Return [X, Y] of the center of cell containing provided text 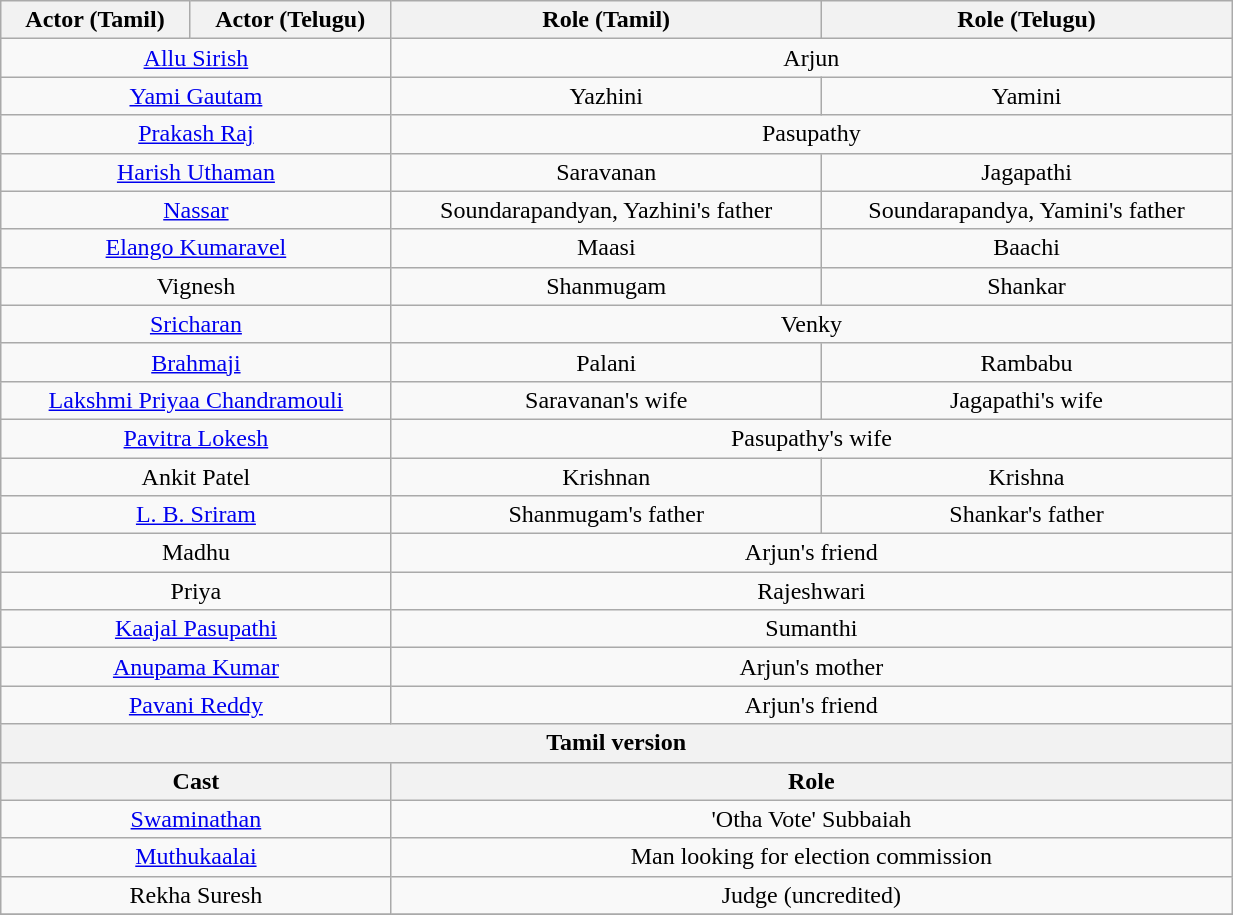
Shankar's father [1026, 515]
Palani [606, 362]
Sumanthi [812, 629]
Kaajal Pasupathi [196, 629]
Role (Telugu) [1026, 20]
Rekha Suresh [196, 895]
Brahmaji [196, 362]
Yamini [1026, 96]
Soundarapandya, Yamini's father [1026, 210]
L. B. Sriram [196, 515]
Priya [196, 591]
Baachi [1026, 248]
Arjun's mother [812, 667]
Role [812, 781]
Harish Uthaman [196, 172]
Anupama Kumar [196, 667]
Jagapathi [1026, 172]
Krishna [1026, 477]
Actor (Telugu) [290, 20]
Prakash Raj [196, 134]
Saravanan [606, 172]
Venky [812, 324]
Elango Kumaravel [196, 248]
Madhu [196, 553]
Muthukaalai [196, 857]
'Otha Vote' Subbaiah [812, 819]
Judge (uncredited) [812, 895]
Yazhini [606, 96]
Nassar [196, 210]
Maasi [606, 248]
Sricharan [196, 324]
Shanmugam [606, 286]
Krishnan [606, 477]
Swaminathan [196, 819]
Lakshmi Priyaa Chandramouli [196, 400]
Rajeshwari [812, 591]
Cast [196, 781]
Saravanan's wife [606, 400]
Soundarapandyan, Yazhini's father [606, 210]
Man looking for election commission [812, 857]
Pasupathy's wife [812, 438]
Pavitra Lokesh [196, 438]
Tamil version [616, 743]
Role (Tamil) [606, 20]
Jagapathi's wife [1026, 400]
Yami Gautam [196, 96]
Pasupathy [812, 134]
Arjun [812, 58]
Ankit Patel [196, 477]
Shankar [1026, 286]
Shanmugam's father [606, 515]
Rambabu [1026, 362]
Actor (Tamil) [95, 20]
Allu Sirish [196, 58]
Vignesh [196, 286]
Pavani Reddy [196, 705]
